Detect which cell encompasses the target text, then output its (x, y) center coordinate. 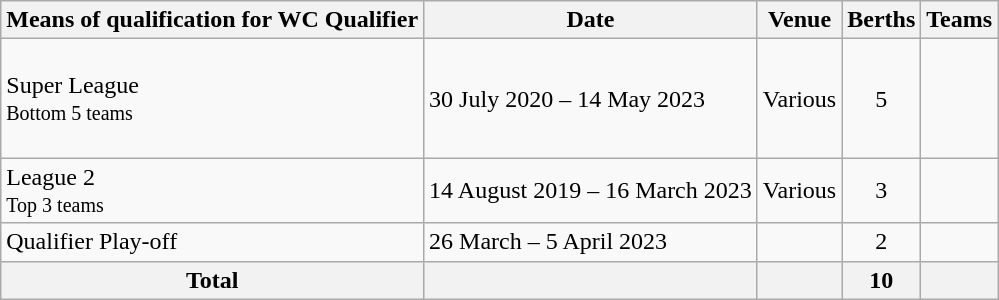
2 (882, 242)
Venue (799, 20)
5 (882, 98)
Means of qualification for WC Qualifier (212, 20)
Total (212, 280)
3 (882, 190)
10 (882, 280)
Super LeagueBottom 5 teams (212, 98)
Teams (960, 20)
League 2Top 3 teams (212, 190)
30 July 2020 – 14 May 2023 (591, 98)
26 March – 5 April 2023 (591, 242)
Qualifier Play-off (212, 242)
14 August 2019 – 16 March 2023 (591, 190)
Date (591, 20)
Berths (882, 20)
